Pinpoint the cell where the given text exists, returning its (X, Y) midpoint coordinate. 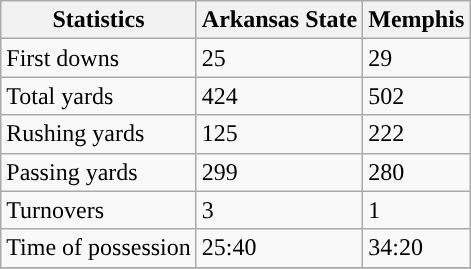
25:40 (279, 248)
First downs (99, 58)
25 (279, 58)
222 (416, 134)
29 (416, 58)
Turnovers (99, 210)
Total yards (99, 96)
Statistics (99, 20)
34:20 (416, 248)
Rushing yards (99, 134)
Time of possession (99, 248)
Passing yards (99, 172)
Memphis (416, 20)
280 (416, 172)
502 (416, 96)
Arkansas State (279, 20)
3 (279, 210)
125 (279, 134)
1 (416, 210)
424 (279, 96)
299 (279, 172)
